Search for the cell housing the specified text and yield its [x, y] center coordinate. 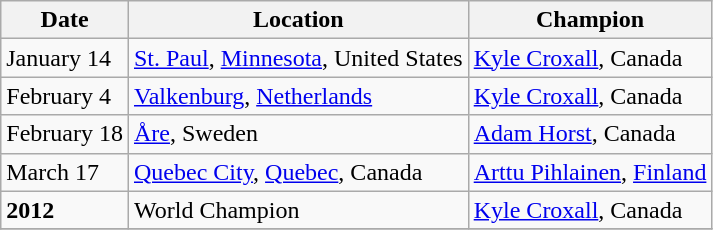
Champion [590, 20]
Date [65, 20]
March 17 [65, 172]
February 4 [65, 96]
February 18 [65, 134]
World Champion [298, 210]
January 14 [65, 58]
Åre, Sweden [298, 134]
Valkenburg, Netherlands [298, 96]
Quebec City, Quebec, Canada [298, 172]
Arttu Pihlainen, Finland [590, 172]
Adam Horst, Canada [590, 134]
2012 [65, 210]
Location [298, 20]
St. Paul, Minnesota, United States [298, 58]
